Extract the [X, Y] coordinate from the center of the cell holding the provided text.  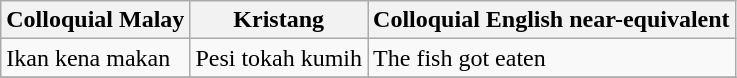
Pesi tokah kumih [279, 58]
Colloquial English near-equivalent [552, 20]
Kristang [279, 20]
Ikan kena makan [96, 58]
The fish got eaten [552, 58]
Colloquial Malay [96, 20]
